Output the [X, Y] coordinate of the center of the cell containing the given text.  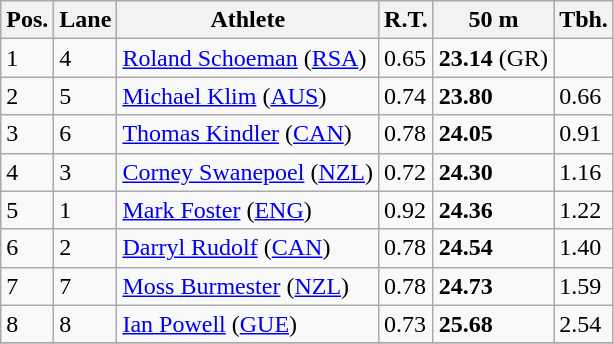
Athlete [248, 20]
24.54 [493, 248]
1.59 [584, 286]
25.68 [493, 324]
0.66 [584, 96]
0.74 [406, 96]
Tbh. [584, 20]
Moss Burmester (NZL) [248, 286]
2.54 [584, 324]
23.80 [493, 96]
50 m [493, 20]
23.14 (GR) [493, 58]
Thomas Kindler (CAN) [248, 134]
Ian Powell (GUE) [248, 324]
24.73 [493, 286]
Lane [86, 20]
0.91 [584, 134]
1.16 [584, 172]
0.65 [406, 58]
24.30 [493, 172]
1.22 [584, 210]
Roland Schoeman (RSA) [248, 58]
Corney Swanepoel (NZL) [248, 172]
0.73 [406, 324]
Pos. [28, 20]
Darryl Rudolf (CAN) [248, 248]
Michael Klim (AUS) [248, 96]
0.92 [406, 210]
R.T. [406, 20]
0.72 [406, 172]
24.05 [493, 134]
24.36 [493, 210]
Mark Foster (ENG) [248, 210]
1.40 [584, 248]
